Extract the [X, Y] coordinate from the center of the cell holding the provided text.  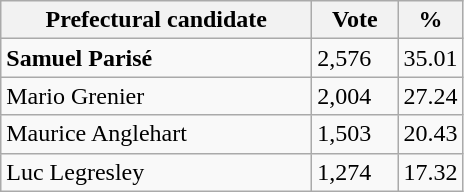
% [430, 20]
2,004 [355, 96]
1,503 [355, 134]
Vote [355, 20]
Maurice Anglehart [156, 134]
27.24 [430, 96]
1,274 [355, 172]
17.32 [430, 172]
20.43 [430, 134]
Samuel Parisé [156, 58]
Prefectural candidate [156, 20]
35.01 [430, 58]
2,576 [355, 58]
Mario Grenier [156, 96]
Luc Legresley [156, 172]
